Pinpoint the cell where the given text exists, returning its [X, Y] midpoint coordinate. 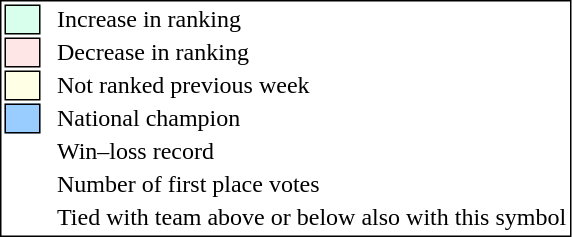
Number of first place votes [312, 185]
Increase in ranking [312, 19]
Not ranked previous week [312, 85]
Tied with team above or below also with this symbol [312, 217]
Win–loss record [312, 151]
Decrease in ranking [312, 53]
National champion [312, 119]
